Search for the cell housing the specified text and yield its (x, y) center coordinate. 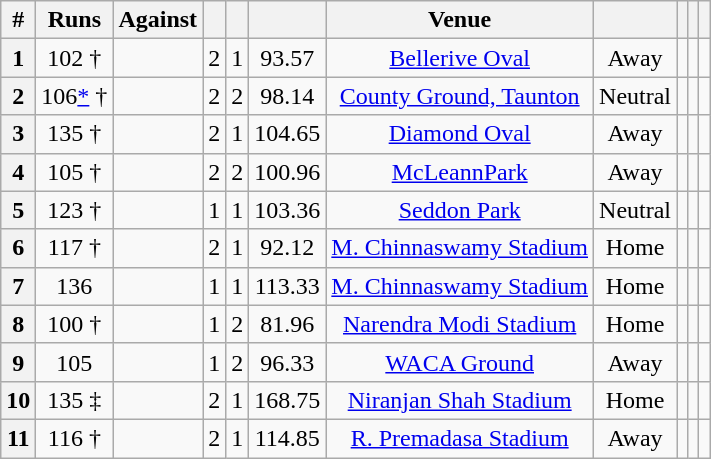
135 † (74, 134)
Against (158, 20)
116 † (74, 438)
Bellerive Oval (460, 58)
114.85 (288, 438)
WACA Ground (460, 362)
Runs (74, 20)
98.14 (288, 96)
R. Premadasa Stadium (460, 438)
100 † (74, 324)
117 † (74, 248)
11 (18, 438)
168.75 (288, 400)
100.96 (288, 172)
Venue (460, 20)
# (18, 20)
113.33 (288, 286)
92.12 (288, 248)
102 † (74, 58)
106* † (74, 96)
McLeannPark (460, 172)
Narendra Modi Stadium (460, 324)
93.57 (288, 58)
104.65 (288, 134)
8 (18, 324)
136 (74, 286)
9 (18, 362)
81.96 (288, 324)
4 (18, 172)
Seddon Park (460, 210)
105 (74, 362)
7 (18, 286)
County Ground, Taunton (460, 96)
135 ‡ (74, 400)
96.33 (288, 362)
Niranjan Shah Stadium (460, 400)
105 † (74, 172)
3 (18, 134)
6 (18, 248)
10 (18, 400)
5 (18, 210)
103.36 (288, 210)
123 † (74, 210)
Diamond Oval (460, 134)
